Pinpoint the cell where the given text exists, returning its [x, y] midpoint coordinate. 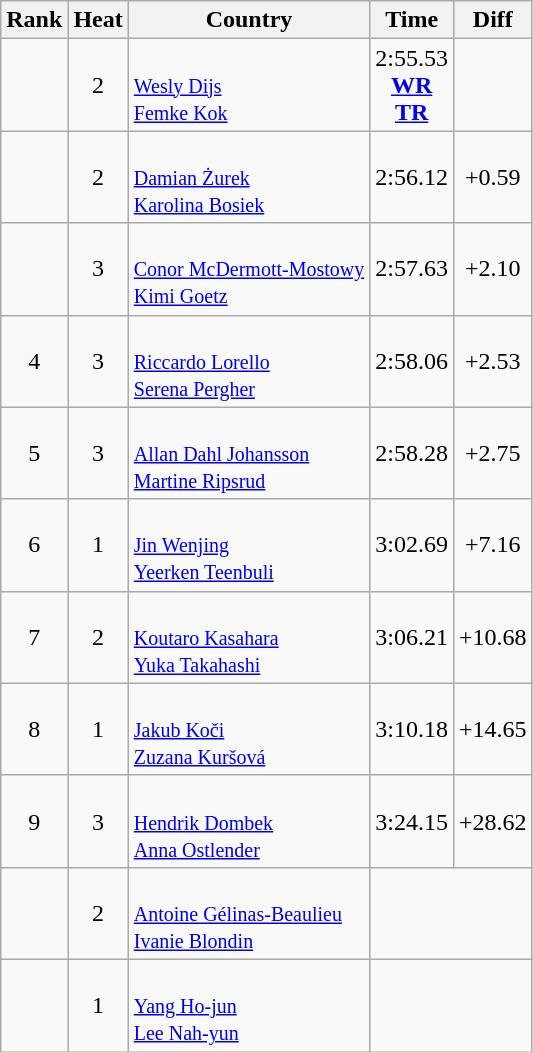
4 [34, 361]
Antoine Gélinas-BeaulieuIvanie Blondin [249, 913]
+10.68 [492, 637]
Time [412, 20]
Jin WenjingYeerken Teenbuli [249, 545]
Hendrik DombekAnna Ostlender [249, 821]
+0.59 [492, 177]
+7.16 [492, 545]
Damian ŻurekKarolina Bosiek [249, 177]
Yang Ho-junLee Nah-yun [249, 1005]
2:58.28 [412, 453]
3:10.18 [412, 729]
Diff [492, 20]
3:02.69 [412, 545]
6 [34, 545]
Wesly DijsFemke Kok [249, 85]
3:06.21 [412, 637]
+2.75 [492, 453]
Country [249, 20]
2:55.53WRTR [412, 85]
+14.65 [492, 729]
Conor McDermott-MostowyKimi Goetz [249, 269]
Rank [34, 20]
+2.53 [492, 361]
+28.62 [492, 821]
2:58.06 [412, 361]
Heat [98, 20]
3:24.15 [412, 821]
+2.10 [492, 269]
Koutaro KasaharaYuka Takahashi [249, 637]
7 [34, 637]
Riccardo LorelloSerena Pergher [249, 361]
9 [34, 821]
5 [34, 453]
8 [34, 729]
2:57.63 [412, 269]
2:56.12 [412, 177]
Jakub KočiZuzana Kuršová [249, 729]
Allan Dahl JohanssonMartine Ripsrud [249, 453]
